Pinpoint the cell where the given text exists, returning its [X, Y] midpoint coordinate. 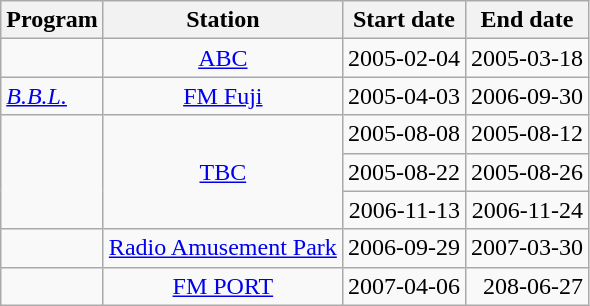
2005-04-03 [404, 96]
End date [526, 20]
2006-09-30 [526, 96]
FM Fuji [222, 96]
FM PORT [222, 286]
ABC [222, 58]
B.B.L. [52, 96]
2006-11-13 [404, 210]
Start date [404, 20]
2006-11-24 [526, 210]
TBC [222, 172]
2005-08-26 [526, 172]
Program [52, 20]
Station [222, 20]
2005-08-08 [404, 134]
208-06-27 [526, 286]
2005-08-22 [404, 172]
2006-09-29 [404, 248]
2005-02-04 [404, 58]
2005-03-18 [526, 58]
2005-08-12 [526, 134]
2007-04-06 [404, 286]
Radio Amusement Park [222, 248]
2007-03-30 [526, 248]
